Determine the (x, y) coordinate at the center of the cell enclosing the given text.  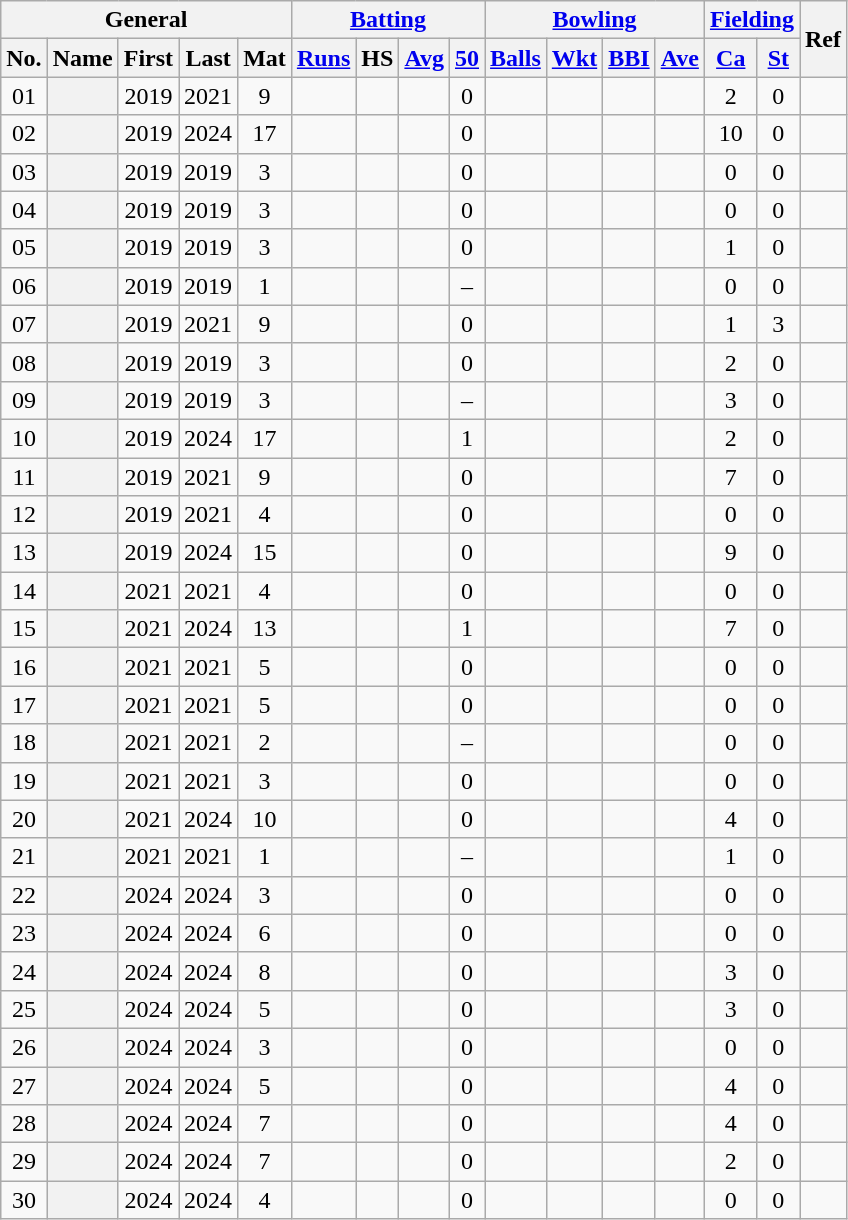
29 (24, 1162)
09 (24, 400)
26 (24, 1047)
First (148, 58)
25 (24, 1009)
21 (24, 857)
27 (24, 1085)
30 (24, 1200)
08 (24, 362)
8 (265, 971)
22 (24, 895)
No. (24, 58)
Ref (824, 39)
Wkt (574, 58)
50 (466, 58)
6 (265, 933)
14 (24, 591)
01 (24, 96)
24 (24, 971)
Last (208, 58)
Name (82, 58)
11 (24, 477)
BBI (629, 58)
Batting (388, 20)
19 (24, 781)
20 (24, 819)
Bowling (595, 20)
Avg (424, 58)
04 (24, 210)
Mat (265, 58)
HS (378, 58)
06 (24, 286)
28 (24, 1124)
General (146, 20)
Runs (323, 58)
02 (24, 134)
Balls (516, 58)
Ave (680, 58)
Fielding (752, 20)
12 (24, 515)
23 (24, 933)
18 (24, 743)
Ca (730, 58)
05 (24, 248)
St (778, 58)
07 (24, 324)
16 (24, 667)
03 (24, 172)
